Find where the given text appears and provide that cell's center as (X, Y) coordinate. 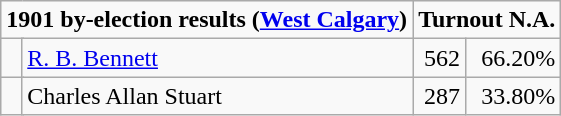
66.20% (512, 58)
1901 by-election results (West Calgary) (207, 20)
Turnout N.A. (487, 20)
33.80% (512, 96)
562 (440, 58)
Charles Allan Stuart (218, 96)
R. B. Bennett (218, 58)
287 (440, 96)
